From the cell containing the given text, extract its center point as (X, Y) coordinate. 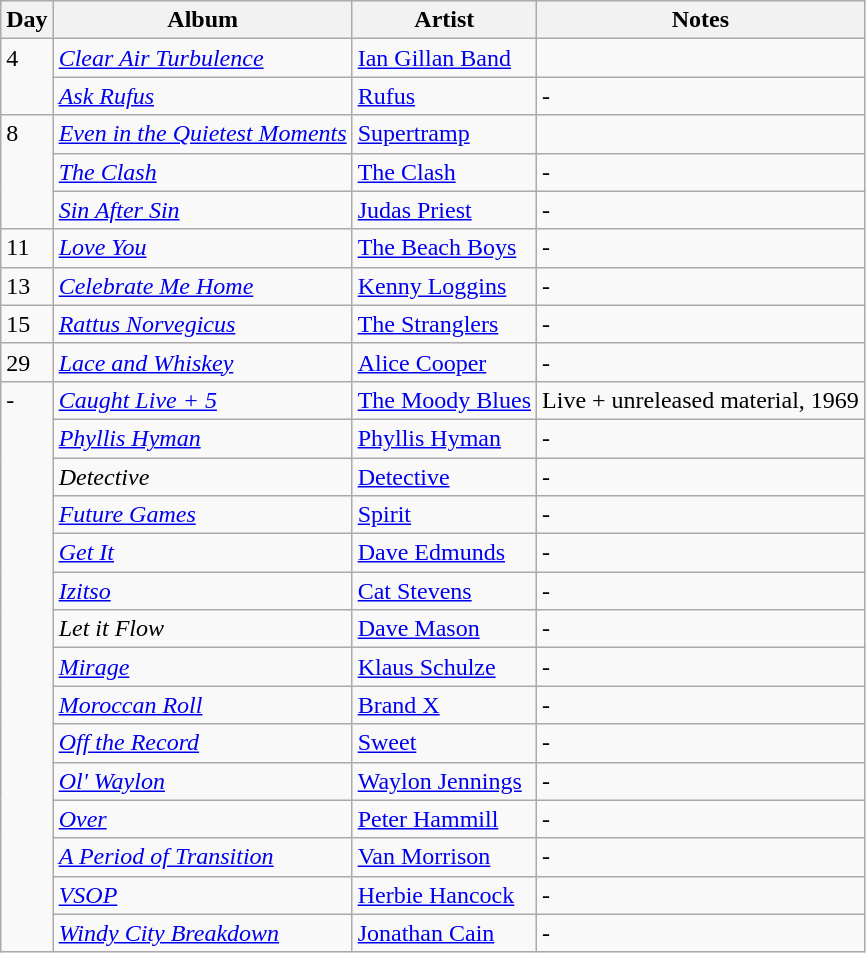
Future Games (202, 515)
Windy City Breakdown (202, 933)
Celebrate Me Home (202, 286)
29 (27, 362)
Klaus Schulze (444, 667)
Dave Edmunds (444, 553)
Rufus (444, 96)
Judas Priest (444, 210)
Mirage (202, 667)
Moroccan Roll (202, 705)
Love You (202, 248)
Album (202, 20)
Off the Record (202, 743)
The Stranglers (444, 324)
A Period of Transition (202, 857)
Notes (701, 20)
13 (27, 286)
Lace and Whiskey (202, 362)
Herbie Hancock (444, 895)
11 (27, 248)
4 (27, 77)
The Beach Boys (444, 248)
Izitso (202, 591)
Live + unreleased material, 1969 (701, 400)
Supertramp (444, 134)
Ask Rufus (202, 96)
Day (27, 20)
Sin After Sin (202, 210)
Dave Mason (444, 629)
Caught Live + 5 (202, 400)
Ol' Waylon (202, 781)
Clear Air Turbulence (202, 58)
Kenny Loggins (444, 286)
Alice Cooper (444, 362)
15 (27, 324)
Get It (202, 553)
Over (202, 819)
VSOP (202, 895)
Van Morrison (444, 857)
Waylon Jennings (444, 781)
8 (27, 172)
Ian Gillan Band (444, 58)
Rattus Norvegicus (202, 324)
The Moody Blues (444, 400)
Even in the Quietest Moments (202, 134)
Spirit (444, 515)
Brand X (444, 705)
Artist (444, 20)
Cat Stevens (444, 591)
Sweet (444, 743)
Peter Hammill (444, 819)
Let it Flow (202, 629)
Jonathan Cain (444, 933)
